Determine the (X, Y) coordinate at the center of the cell enclosing the given text.  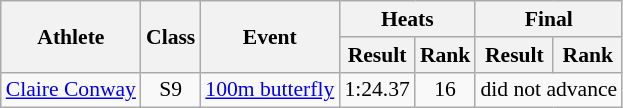
Claire Conway (71, 90)
100m butterfly (270, 90)
1:24.37 (376, 90)
Heats (407, 19)
Final (548, 19)
Event (270, 36)
Athlete (71, 36)
Class (170, 36)
did not advance (548, 90)
S9 (170, 90)
16 (446, 90)
